Output the [x, y] coordinate of the center of the cell containing the given text.  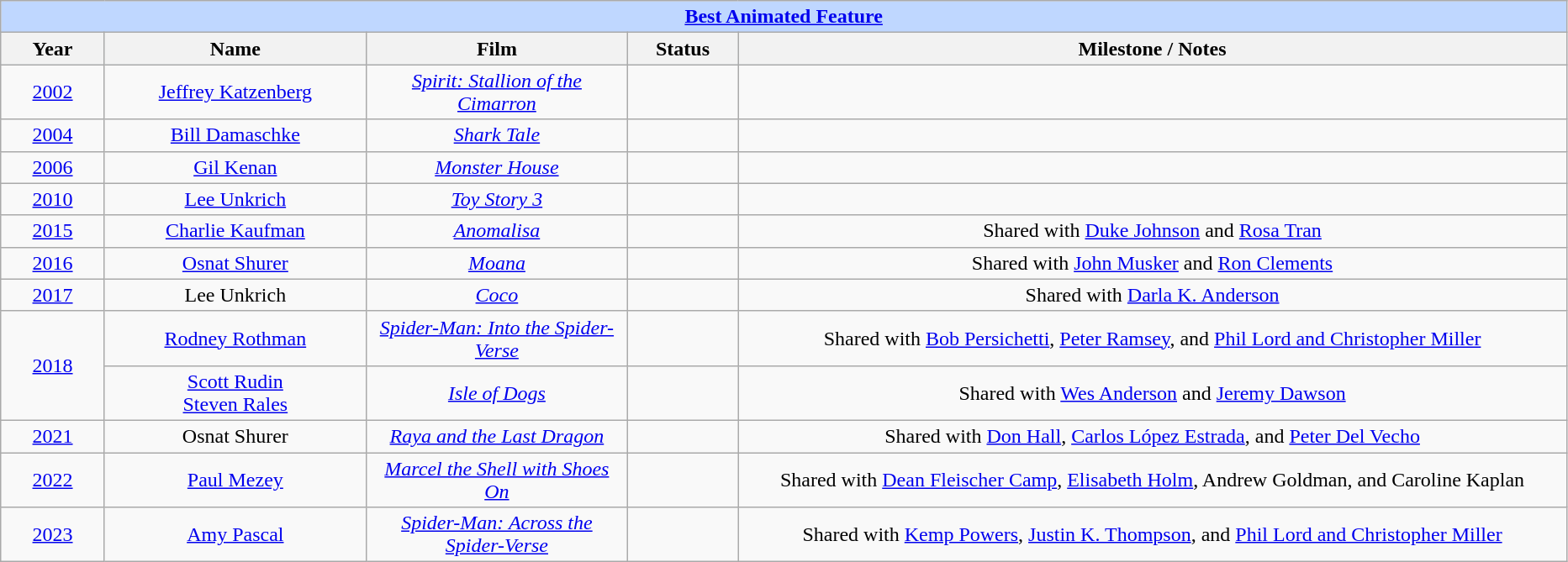
Paul Mezey [235, 479]
Charlie Kaufman [235, 231]
Marcel the Shell with Shoes On [496, 479]
Anomalisa [496, 231]
Spider-Man: Into the Spider-Verse [496, 338]
2023 [53, 534]
Shared with Don Hall, Carlos López Estrada, and Peter Del Vecho [1153, 436]
2022 [53, 479]
Milestone / Notes [1153, 49]
Shared with Kemp Powers, Justin K. Thompson, and Phil Lord and Christopher Miller [1153, 534]
Moana [496, 263]
Year [53, 49]
2016 [53, 263]
Toy Story 3 [496, 199]
Coco [496, 295]
Shared with Dean Fleischer Camp, Elisabeth Holm, Andrew Goldman, and Caroline Kaplan [1153, 479]
2006 [53, 167]
2017 [53, 295]
Scott RudinSteven Rales [235, 393]
Shared with Darla K. Anderson [1153, 295]
Name [235, 49]
2004 [53, 135]
Rodney Rothman [235, 338]
Isle of Dogs [496, 393]
Shared with John Musker and Ron Clements [1153, 263]
Shared with Duke Johnson and Rosa Tran [1153, 231]
Bill Damaschke [235, 135]
Status [683, 49]
Jeffrey Katzenberg [235, 92]
Shared with Bob Persichetti, Peter Ramsey, and Phil Lord and Christopher Miller [1153, 338]
Shark Tale [496, 135]
2002 [53, 92]
Film [496, 49]
2010 [53, 199]
Spider-Man: Across the Spider-Verse [496, 534]
Shared with Wes Anderson and Jeremy Dawson [1153, 393]
Spirit: Stallion of the Cimarron [496, 92]
2018 [53, 365]
Raya and the Last Dragon [496, 436]
Best Animated Feature [784, 17]
2015 [53, 231]
Gil Kenan [235, 167]
Monster House [496, 167]
Amy Pascal [235, 534]
2021 [53, 436]
